Pinpoint the cell where the given text exists, returning its (x, y) midpoint coordinate. 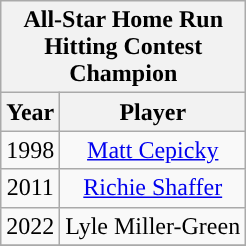
Player (153, 112)
Richie Shaffer (153, 188)
All-Star Home Run Hitting Contest Champion (124, 47)
Matt Cepicky (153, 150)
Year (30, 112)
2011 (30, 188)
1998 (30, 150)
Lyle Miller-Green (153, 226)
2022 (30, 226)
